Locate the cell with the specified text and output its [X, Y] center coordinate. 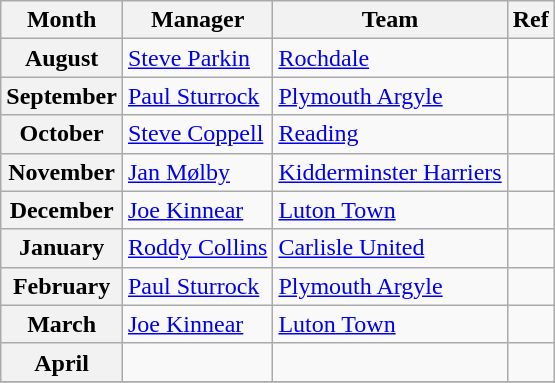
October [62, 134]
Steve Parkin [197, 58]
Kidderminster Harriers [390, 172]
September [62, 96]
April [62, 362]
Month [62, 20]
November [62, 172]
Ref [530, 20]
March [62, 324]
Steve Coppell [197, 134]
December [62, 210]
Jan Mølby [197, 172]
Manager [197, 20]
Carlisle United [390, 248]
February [62, 286]
January [62, 248]
August [62, 58]
Roddy Collins [197, 248]
Team [390, 20]
Rochdale [390, 58]
Reading [390, 134]
